From the cell containing the given text, extract its center point as (x, y) coordinate. 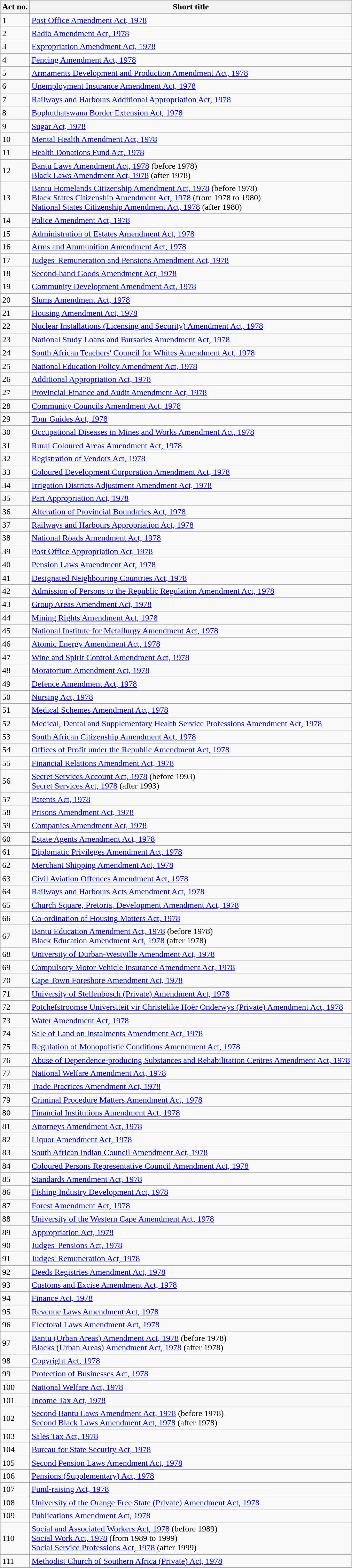
Judges' Remuneration and Pensions Amendment Act, 1978 (191, 260)
66 (15, 918)
Medical Schemes Amendment Act, 1978 (191, 710)
5 (15, 73)
Post Office Appropriation Act, 1978 (191, 551)
Wine and Spirit Control Amendment Act, 1978 (191, 657)
101 (15, 1400)
Forest Amendment Act, 1978 (191, 1206)
National Welfare Amendment Act, 1978 (191, 1073)
69 (15, 967)
Group Areas Amendment Act, 1978 (191, 604)
Administration of Estates Amendment Act, 1978 (191, 234)
South African Citizenship Amendment Act, 1978 (191, 737)
Offices of Profit under the Republic Amendment Act, 1978 (191, 750)
52 (15, 723)
63 (15, 879)
10 (15, 139)
Attorneys Amendment Act, 1978 (191, 1126)
13 (15, 198)
Prisons Amendment Act, 1978 (191, 812)
29 (15, 419)
Additional Appropriation Act, 1978 (191, 379)
Bantu Education Amendment Act, 1978 (before 1978) Black Education Amendment Act, 1978 (after 1978) (191, 936)
Irrigation Districts Adjustment Amendment Act, 1978 (191, 485)
National Roads Amendment Act, 1978 (191, 538)
Bophuthatswana Border Extension Act, 1978 (191, 113)
Secret Services Account Act, 1978 (before 1993) Secret Services Act, 1978 (after 1993) (191, 781)
31 (15, 446)
Admission of Persons to the Republic Regulation Amendment Act, 1978 (191, 591)
University of Durban-Westville Amendment Act, 1978 (191, 954)
Financial Institutions Amendment Act, 1978 (191, 1113)
Potchefstroomse Universiteit vir Christelike Hoër Onderwys (Private) Amendment Act, 1978 (191, 1007)
103 (15, 1436)
18 (15, 273)
35 (15, 498)
Railways and Harbours Additional Appropriation Act, 1978 (191, 99)
Publications Amendment Act, 1978 (191, 1516)
110 (15, 1538)
3 (15, 47)
National Institute for Metallurgy Amendment Act, 1978 (191, 631)
49 (15, 684)
97 (15, 1343)
12 (15, 170)
National Welfare Act, 1978 (191, 1387)
26 (15, 379)
6 (15, 86)
Electoral Laws Amendment Act, 1978 (191, 1325)
Alteration of Provincial Boundaries Act, 1978 (191, 512)
90 (15, 1245)
43 (15, 604)
60 (15, 839)
45 (15, 631)
University of the Orange Free State (Private) Amendment Act, 1978 (191, 1502)
39 (15, 551)
28 (15, 406)
Bureau for State Security Act, 1978 (191, 1449)
77 (15, 1073)
47 (15, 657)
34 (15, 485)
Police Amendment Act, 1978 (191, 221)
Registration of Vendors Act, 1978 (191, 459)
Methodist Church of Southern Africa (Private) Act, 1978 (191, 1561)
64 (15, 892)
51 (15, 710)
87 (15, 1206)
Criminal Procedure Matters Amendment Act, 1978 (191, 1100)
83 (15, 1153)
Tour Guides Act, 1978 (191, 419)
33 (15, 472)
Post Office Amendment Act, 1978 (191, 20)
Pensions (Supplementary) Act, 1978 (191, 1476)
108 (15, 1502)
Short title (191, 7)
104 (15, 1449)
48 (15, 671)
65 (15, 905)
20 (15, 300)
78 (15, 1087)
94 (15, 1298)
Atomic Energy Amendment Act, 1978 (191, 644)
62 (15, 865)
Merchant Shipping Amendment Act, 1978 (191, 865)
Regulation of Monopolistic Conditions Amendment Act, 1978 (191, 1047)
Defence Amendment Act, 1978 (191, 684)
4 (15, 60)
Mental Health Amendment Act, 1978 (191, 139)
44 (15, 617)
Railways and Harbours Appropriation Act, 1978 (191, 525)
Second Bantu Laws Amendment Act, 1978 (before 1978) Second Black Laws Amendment Act, 1978 (after 1978) (191, 1418)
46 (15, 644)
38 (15, 538)
15 (15, 234)
11 (15, 152)
Judges' Remuneration Act, 1978 (191, 1258)
14 (15, 221)
1 (15, 20)
Pension Laws Amendment Act, 1978 (191, 565)
105 (15, 1463)
Part Appropriation Act, 1978 (191, 498)
Patents Act, 1978 (191, 799)
Expropriation Amendment Act, 1978 (191, 47)
71 (15, 994)
Deeds Registries Amendment Act, 1978 (191, 1272)
Finance Act, 1978 (191, 1298)
Designated Neighbouring Countries Act, 1978 (191, 578)
Housing Amendment Act, 1978 (191, 313)
40 (15, 565)
Protection of Businesses Act, 1978 (191, 1374)
Unemployment Insurance Amendment Act, 1978 (191, 86)
Customs and Excise Amendment Act, 1978 (191, 1285)
Moratorium Amendment Act, 1978 (191, 671)
Standards Amendment Act, 1978 (191, 1179)
Rural Coloured Areas Amendment Act, 1978 (191, 446)
Appropriation Act, 1978 (191, 1232)
Sale of Land on Instalments Amendment Act, 1978 (191, 1033)
Financial Relations Amendment Act, 1978 (191, 763)
Church Square, Pretoria, Development Amendment Act, 1978 (191, 905)
Judges' Pensions Act, 1978 (191, 1245)
73 (15, 1020)
Second Pension Laws Amendment Act, 1978 (191, 1463)
100 (15, 1387)
Arms and Ammunition Amendment Act, 1978 (191, 247)
Community Development Amendment Act, 1978 (191, 287)
Nuclear Installations (Licensing and Security) Amendment Act, 1978 (191, 326)
32 (15, 459)
Civil Aviation Offences Amendment Act, 1978 (191, 879)
Companies Amendment Act, 1978 (191, 825)
58 (15, 812)
80 (15, 1113)
85 (15, 1179)
Provincial Finance and Audit Amendment Act, 1978 (191, 392)
University of the Western Cape Amendment Act, 1978 (191, 1219)
19 (15, 287)
16 (15, 247)
Compulsory Motor Vehicle Insurance Amendment Act, 1978 (191, 967)
42 (15, 591)
57 (15, 799)
91 (15, 1258)
67 (15, 936)
21 (15, 313)
Liquor Amendment Act, 1978 (191, 1139)
24 (15, 353)
27 (15, 392)
Radio Amendment Act, 1978 (191, 33)
Health Donations Fund Act, 1978 (191, 152)
79 (15, 1100)
111 (15, 1561)
South African Teachers' Council for Whites Amendment Act, 1978 (191, 353)
102 (15, 1418)
50 (15, 697)
Bantu Laws Amendment Act, 1978 (before 1978) Black Laws Amendment Act, 1978 (after 1978) (191, 170)
55 (15, 763)
68 (15, 954)
95 (15, 1312)
106 (15, 1476)
86 (15, 1192)
30 (15, 432)
107 (15, 1489)
84 (15, 1166)
University of Stellenbosch (Private) Amendment Act, 1978 (191, 994)
Copyright Act, 1978 (191, 1361)
Cape Town Foreshore Amendment Act, 1978 (191, 981)
National Study Loans and Bursaries Amendment Act, 1978 (191, 339)
70 (15, 981)
72 (15, 1007)
89 (15, 1232)
Sales Tax Act, 1978 (191, 1436)
8 (15, 113)
93 (15, 1285)
99 (15, 1374)
Community Councils Amendment Act, 1978 (191, 406)
Revenue Laws Amendment Act, 1978 (191, 1312)
Fishing Industry Development Act, 1978 (191, 1192)
75 (15, 1047)
National Education Policy Amendment Act, 1978 (191, 366)
82 (15, 1139)
Water Amendment Act, 1978 (191, 1020)
74 (15, 1033)
9 (15, 126)
Fund-raising Act, 1978 (191, 1489)
Income Tax Act, 1978 (191, 1400)
41 (15, 578)
36 (15, 512)
Diplomatic Privileges Amendment Act, 1978 (191, 852)
Social and Associated Workers Act, 1978 (before 1989) Social Work Act, 1978 (from 1989 to 1999) Social Service Professions Act, 1978 (after 1999) (191, 1538)
Sugar Act, 1978 (191, 126)
109 (15, 1516)
Medical, Dental and Supplementary Health Service Professions Amendment Act, 1978 (191, 723)
Railways and Harbours Acts Amendment Act, 1978 (191, 892)
59 (15, 825)
Act no. (15, 7)
Second-hand Goods Amendment Act, 1978 (191, 273)
88 (15, 1219)
81 (15, 1126)
25 (15, 366)
53 (15, 737)
76 (15, 1060)
Estate Agents Amendment Act, 1978 (191, 839)
37 (15, 525)
92 (15, 1272)
61 (15, 852)
98 (15, 1361)
Fencing Amendment Act, 1978 (191, 60)
22 (15, 326)
23 (15, 339)
54 (15, 750)
South African Indian Council Amendment Act, 1978 (191, 1153)
Coloured Persons Representative Council Amendment Act, 1978 (191, 1166)
Trade Practices Amendment Act, 1978 (191, 1087)
7 (15, 99)
2 (15, 33)
Mining Rights Amendment Act, 1978 (191, 617)
Slums Amendment Act, 1978 (191, 300)
Occupational Diseases in Mines and Works Amendment Act, 1978 (191, 432)
56 (15, 781)
Coloured Development Corporation Amendment Act, 1978 (191, 472)
Nursing Act, 1978 (191, 697)
17 (15, 260)
Armaments Development and Production Amendment Act, 1978 (191, 73)
Co-ordination of Housing Matters Act, 1978 (191, 918)
Abuse of Dependence-producing Substances and Rehabilitation Centres Amendment Act, 1978 (191, 1060)
Bantu (Urban Areas) Amendment Act, 1978 (before 1978) Blacks (Urban Areas) Amendment Act, 1978 (after 1978) (191, 1343)
96 (15, 1325)
